Search for the cell housing the specified text and yield its [X, Y] center coordinate. 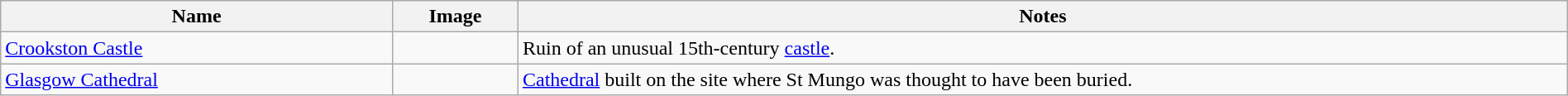
Cathedral built on the site where St Mungo was thought to have been buried. [1042, 79]
Notes [1042, 17]
Ruin of an unusual 15th-century castle. [1042, 48]
Image [455, 17]
Name [197, 17]
Glasgow Cathedral [197, 79]
Crookston Castle [197, 48]
